Search for the cell housing the specified text and yield its (X, Y) center coordinate. 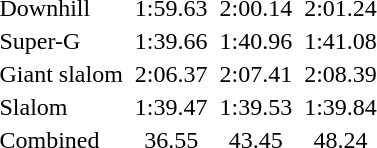
1:40.96 (256, 41)
2:06.37 (171, 74)
2:07.41 (256, 74)
1:39.47 (171, 107)
1:39.53 (256, 107)
1:39.66 (171, 41)
